Find where the given text appears and provide that cell's center as [x, y] coordinate. 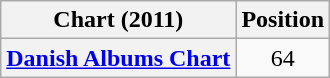
Position [283, 20]
Chart (2011) [118, 20]
64 [283, 58]
Danish Albums Chart [118, 58]
